Determine the [x, y] coordinate at the center of the cell enclosing the given text.  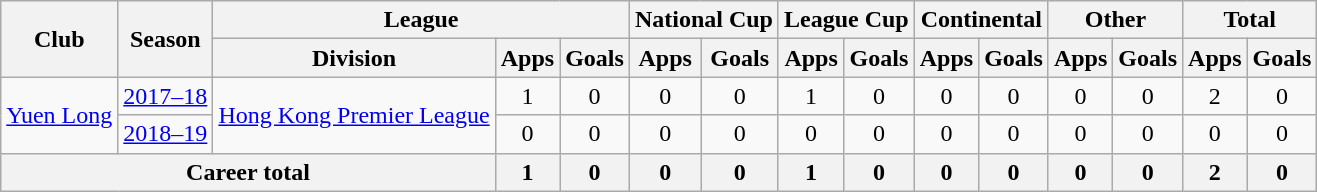
Club [60, 39]
Division [354, 58]
Other [1115, 20]
National Cup [704, 20]
Hong Kong Premier League [354, 115]
Career total [248, 172]
2018–19 [166, 134]
League [422, 20]
League Cup [846, 20]
Continental [981, 20]
Total [1250, 20]
Season [166, 39]
2017–18 [166, 96]
Yuen Long [60, 115]
